Extract the (X, Y) coordinate from the center of the cell holding the provided text.  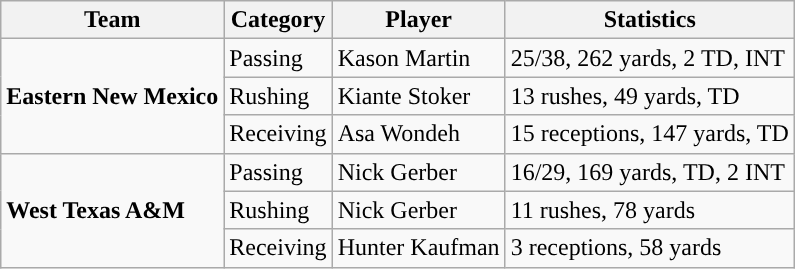
West Texas A&M (112, 210)
Hunter Kaufman (418, 248)
16/29, 169 yards, TD, 2 INT (650, 172)
13 rushes, 49 yards, TD (650, 96)
Category (278, 20)
3 receptions, 58 yards (650, 248)
Kason Martin (418, 58)
Eastern New Mexico (112, 96)
15 receptions, 147 yards, TD (650, 134)
11 rushes, 78 yards (650, 210)
Statistics (650, 20)
Team (112, 20)
Player (418, 20)
Kiante Stoker (418, 96)
Asa Wondeh (418, 134)
25/38, 262 yards, 2 TD, INT (650, 58)
